Find where the given text appears and provide that cell's center as [X, Y] coordinate. 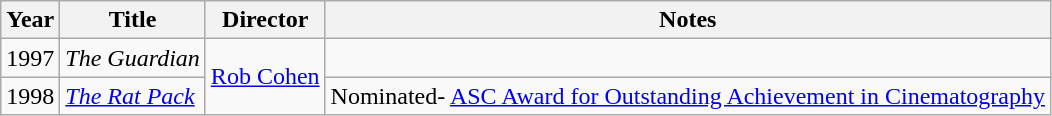
Director [265, 20]
Notes [688, 20]
Year [30, 20]
Nominated- ASC Award for Outstanding Achievement in Cinematography [688, 96]
The Rat Pack [133, 96]
The Guardian [133, 58]
Title [133, 20]
Rob Cohen [265, 77]
1997 [30, 58]
1998 [30, 96]
